Capture the cell that displays the provided text and extract its [X, Y] central coordinate. 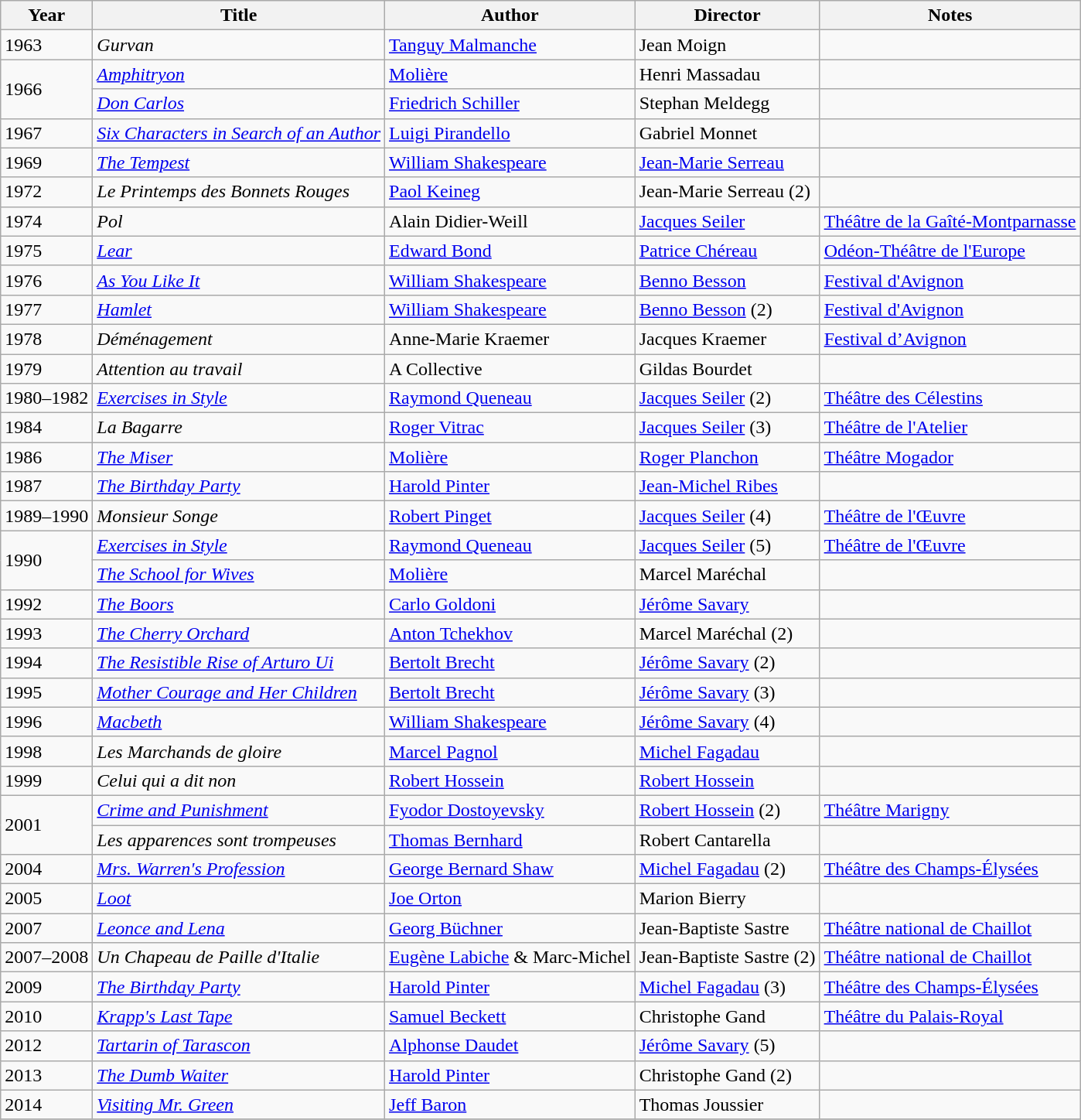
The Dumb Waiter [239, 1075]
Celui qui a dit non [239, 780]
2009 [46, 987]
1998 [46, 751]
Pol [239, 221]
Friedrich Schiller [510, 104]
Luigi Pirandello [510, 133]
2004 [46, 869]
Georg Büchner [510, 928]
Alphonse Daudet [510, 1046]
Anne-Marie Kraemer [510, 339]
The Resistible Rise of Arturo Ui [239, 663]
Michel Fagadau (2) [727, 869]
Jacques Seiler (4) [727, 516]
2001 [46, 825]
Marcel Maréchal [727, 575]
The Boors [239, 604]
Hamlet [239, 309]
Marcel Pagnol [510, 751]
Paol Keineg [510, 192]
1966 [46, 89]
Alain Didier-Weill [510, 221]
Roger Vitrac [510, 428]
La Bagarre [239, 428]
1977 [46, 309]
Title [239, 15]
Jean-Marie Serreau [727, 162]
Les Marchands de gloire [239, 751]
Théâtre de la Gaîté-Montparnasse [950, 221]
1994 [46, 663]
Thomas Joussier [727, 1105]
Roger Planchon [727, 457]
Monsieur Songe [239, 516]
Benno Besson [727, 280]
Fyodor Dostoyevsky [510, 810]
Jean-Marie Serreau (2) [727, 192]
Mrs. Warren's Profession [239, 869]
George Bernard Shaw [510, 869]
Samuel Beckett [510, 1016]
Les apparences sont trompeuses [239, 839]
Loot [239, 899]
Jérôme Savary (2) [727, 663]
Jacques Seiler (2) [727, 398]
1990 [46, 560]
Eugène Labiche & Marc-Michel [510, 958]
1992 [46, 604]
Jacques Kraemer [727, 339]
Lear [239, 251]
Gabriel Monnet [727, 133]
Anton Tchekhov [510, 633]
1980–1982 [46, 398]
Leonce and Lena [239, 928]
1996 [46, 722]
Jacques Seiler (3) [727, 428]
Benno Besson (2) [727, 309]
Théâtre des Célestins [950, 398]
Gurvan [239, 45]
Un Chapeau de Paille d'Italie [239, 958]
1975 [46, 251]
Marion Bierry [727, 899]
Stephan Meldegg [727, 104]
Tanguy Malmanche [510, 45]
Author [510, 15]
Jean Moign [727, 45]
Robert Hossein (2) [727, 810]
The School for Wives [239, 575]
Jean-Baptiste Sastre (2) [727, 958]
Attention au travail [239, 369]
1963 [46, 45]
1995 [46, 692]
Carlo Goldoni [510, 604]
Théâtre du Palais-Royal [950, 1016]
Jérôme Savary (4) [727, 722]
1987 [46, 487]
2007 [46, 928]
Gildas Bourdet [727, 369]
Théâtre Mogador [950, 457]
A Collective [510, 369]
2010 [46, 1016]
1972 [46, 192]
Le Printemps des Bonnets Rouges [239, 192]
Don Carlos [239, 104]
Jacques Seiler [727, 221]
Mother Courage and Her Children [239, 692]
Thomas Bernhard [510, 839]
The Miser [239, 457]
Crime and Punishment [239, 810]
Joe Orton [510, 899]
As You Like It [239, 280]
Jean-Baptiste Sastre [727, 928]
Odéon-Théâtre de l'Europe [950, 251]
Jérôme Savary [727, 604]
Théâtre Marigny [950, 810]
1986 [46, 457]
Patrice Chéreau [727, 251]
Edward Bond [510, 251]
Krapp's Last Tape [239, 1016]
1989–1990 [46, 516]
1976 [46, 280]
Déménagement [239, 339]
Visiting Mr. Green [239, 1105]
Amphitryon [239, 74]
Six Characters in Search of an Author [239, 133]
Robert Pinget [510, 516]
Jérôme Savary (3) [727, 692]
1993 [46, 633]
1979 [46, 369]
The Cherry Orchard [239, 633]
2005 [46, 899]
Christophe Gand [727, 1016]
1984 [46, 428]
2014 [46, 1105]
Robert Cantarella [727, 839]
1978 [46, 339]
Jeff Baron [510, 1105]
Michel Fagadau (3) [727, 987]
Christophe Gand (2) [727, 1075]
2007–2008 [46, 958]
Macbeth [239, 722]
1969 [46, 162]
Year [46, 15]
Jacques Seiler (5) [727, 545]
Festival d’Avignon [950, 339]
Marcel Maréchal (2) [727, 633]
Director [727, 15]
Tartarin of Tarascon [239, 1046]
Notes [950, 15]
The Tempest [239, 162]
2013 [46, 1075]
1967 [46, 133]
1974 [46, 221]
Henri Massadau [727, 74]
Jean-Michel Ribes [727, 487]
Michel Fagadau [727, 751]
2012 [46, 1046]
Théâtre de l'Atelier [950, 428]
Jérôme Savary (5) [727, 1046]
1999 [46, 780]
